Identify which cell holds the provided text, then report its [x, y] central coordinate. 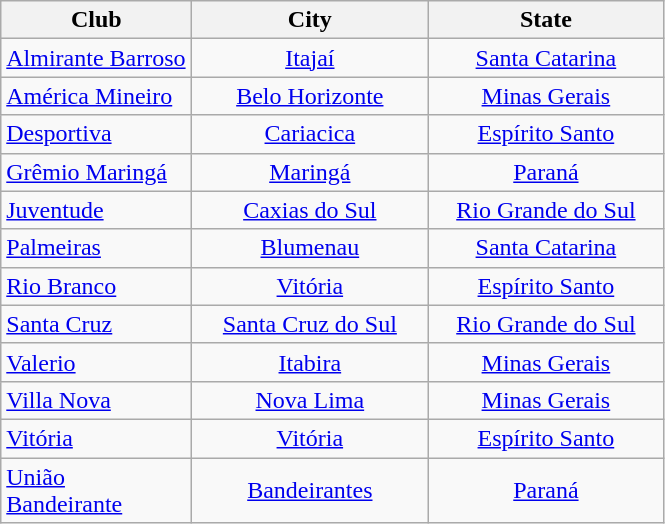
Grêmio Maringá [96, 172]
Caxias do Sul [310, 210]
Maringá [310, 172]
Blumenau [310, 248]
Santa Cruz [96, 324]
Almirante Barroso [96, 58]
City [310, 20]
State [546, 20]
Belo Horizonte [310, 96]
Club [96, 20]
Villa Nova [96, 400]
América Mineiro [96, 96]
Nova Lima [310, 400]
Valerio [96, 362]
Santa Cruz do Sul [310, 324]
Palmeiras [96, 248]
Itajaí [310, 58]
Itabira [310, 362]
Juventude [96, 210]
União Bandeirante [96, 490]
Cariacica [310, 134]
Rio Branco [96, 286]
Bandeirantes [310, 490]
Desportiva [96, 134]
